Provide the [x, y] coordinate of the cell's center where the given text is located.  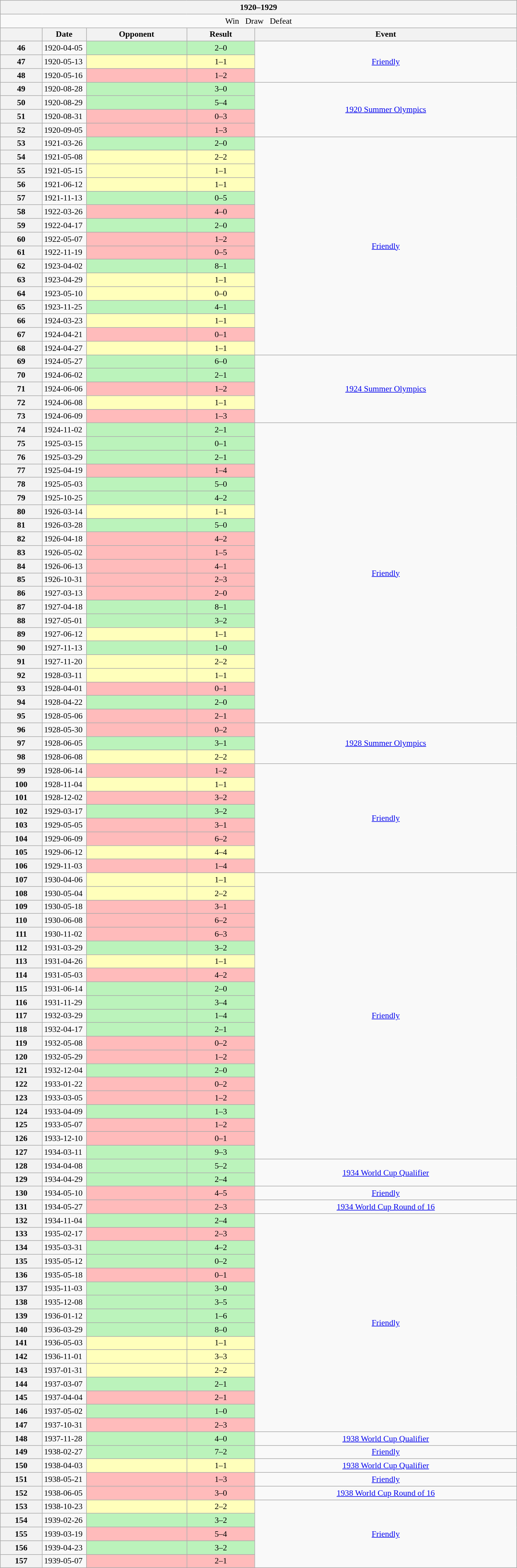
151 [21, 1480]
142 [21, 1357]
1927-04-18 [64, 607]
92 [21, 675]
1929-05-05 [64, 825]
104 [21, 839]
123 [21, 1098]
1934-11-04 [64, 1221]
87 [21, 607]
46 [21, 48]
1924-11-02 [64, 430]
1–6 [221, 1316]
1938-06-05 [64, 1493]
47 [21, 62]
81 [21, 525]
1920–1929 [258, 7]
1924 Summer Olympics [386, 389]
132 [21, 1221]
4–5 [221, 1193]
1928-04-01 [64, 689]
121 [21, 1071]
1920-05-16 [64, 75]
48 [21, 75]
1928 Summer Olympics [386, 743]
154 [21, 1521]
122 [21, 1084]
116 [21, 1002]
1928-04-22 [64, 703]
52 [21, 130]
1933-12-10 [64, 1139]
112 [21, 948]
63 [21, 280]
1929-06-09 [64, 839]
149 [21, 1452]
1930-11-02 [64, 934]
1931-03-29 [64, 948]
82 [21, 539]
1924-03-23 [64, 321]
1923-11-25 [64, 307]
139 [21, 1316]
128 [21, 1166]
54 [21, 157]
1924-06-02 [64, 375]
1928-03-11 [64, 675]
Opponent [136, 34]
1937-10-31 [64, 1425]
1926-04-18 [64, 539]
1920-05-13 [64, 62]
1923-05-10 [64, 293]
138 [21, 1302]
55 [21, 171]
1932-03-29 [64, 1016]
1933-03-05 [64, 1098]
96 [21, 730]
1927-03-13 [64, 593]
1936-01-12 [64, 1316]
1927-06-12 [64, 634]
1925-10-25 [64, 498]
91 [21, 662]
90 [21, 648]
78 [21, 484]
74 [21, 430]
155 [21, 1534]
1935-03-31 [64, 1248]
1937-05-02 [64, 1412]
1920-04-05 [64, 48]
1934-05-27 [64, 1207]
1935-11-03 [64, 1289]
64 [21, 293]
1924-06-08 [64, 403]
51 [21, 116]
1936-03-29 [64, 1330]
114 [21, 975]
113 [21, 962]
68 [21, 348]
1934-04-08 [64, 1166]
70 [21, 375]
1935-02-17 [64, 1234]
1935-12-08 [64, 1302]
148 [21, 1439]
1934-04-29 [64, 1180]
1938 World Cup Round of 16 [386, 1493]
144 [21, 1384]
145 [21, 1398]
157 [21, 1561]
124 [21, 1112]
57 [21, 198]
1926-06-13 [64, 566]
101 [21, 798]
65 [21, 307]
110 [21, 921]
135 [21, 1262]
0–0 [221, 293]
56 [21, 184]
1922-04-17 [64, 225]
1932-05-08 [64, 1043]
1–5 [221, 553]
86 [21, 593]
66 [21, 321]
156 [21, 1548]
1924-04-21 [64, 334]
76 [21, 457]
5–2 [221, 1166]
1926-03-14 [64, 512]
50 [21, 103]
1920-08-29 [64, 103]
3–4 [221, 1002]
134 [21, 1248]
1931-04-26 [64, 962]
1930-05-04 [64, 893]
Event [386, 34]
58 [21, 212]
106 [21, 866]
49 [21, 89]
108 [21, 893]
143 [21, 1371]
1931-06-14 [64, 989]
1925-05-03 [64, 484]
80 [21, 512]
1927-11-13 [64, 648]
1928-05-06 [64, 716]
4–4 [221, 852]
103 [21, 825]
69 [21, 362]
1922-05-07 [64, 239]
130 [21, 1193]
1923-04-02 [64, 266]
77 [21, 471]
1932-12-04 [64, 1071]
1921-11-13 [64, 198]
75 [21, 443]
146 [21, 1412]
98 [21, 757]
1928-06-14 [64, 771]
118 [21, 1030]
100 [21, 784]
1935-05-12 [64, 1262]
1926-05-02 [64, 553]
1928-06-08 [64, 757]
83 [21, 553]
1934-03-11 [64, 1152]
1932-05-29 [64, 1057]
1922-11-19 [64, 253]
61 [21, 253]
1925-04-19 [64, 471]
1927-11-20 [64, 662]
1937-03-07 [64, 1384]
59 [21, 225]
102 [21, 812]
99 [21, 771]
1928-06-05 [64, 743]
1920-08-28 [64, 89]
1929-06-12 [64, 852]
141 [21, 1343]
1931-11-29 [64, 1002]
1928-11-04 [64, 784]
1920-09-05 [64, 130]
7–2 [221, 1452]
1928-05-30 [64, 730]
1930-06-08 [64, 921]
1922-03-26 [64, 212]
147 [21, 1425]
1934-05-10 [64, 1193]
111 [21, 934]
8–0 [221, 1330]
89 [21, 634]
84 [21, 566]
72 [21, 403]
109 [21, 907]
1934 World Cup Round of 16 [386, 1207]
136 [21, 1275]
1928-12-02 [64, 798]
133 [21, 1234]
0–3 [221, 116]
1927-05-01 [64, 621]
6–0 [221, 362]
1936-11-01 [64, 1357]
1920-08-31 [64, 116]
1923-04-29 [64, 280]
137 [21, 1289]
125 [21, 1125]
1932-04-17 [64, 1030]
126 [21, 1139]
1933-05-07 [64, 1125]
79 [21, 498]
1939-04-23 [64, 1548]
127 [21, 1152]
93 [21, 689]
1935-05-18 [64, 1275]
97 [21, 743]
1929-03-17 [64, 812]
1934 World Cup Qualifier [386, 1172]
1939-02-26 [64, 1521]
1930-04-06 [64, 880]
Date [64, 34]
62 [21, 266]
1921-03-26 [64, 143]
88 [21, 621]
1937-01-31 [64, 1371]
1933-04-09 [64, 1112]
1937-11-28 [64, 1439]
1938-02-27 [64, 1452]
3–3 [221, 1357]
60 [21, 239]
140 [21, 1330]
1937-04-04 [64, 1398]
119 [21, 1043]
85 [21, 580]
150 [21, 1466]
71 [21, 389]
73 [21, 416]
1936-05-03 [64, 1343]
Win Draw Defeat [258, 21]
1933-01-22 [64, 1084]
1925-03-15 [64, 443]
6–3 [221, 934]
105 [21, 852]
153 [21, 1507]
1926-10-31 [64, 580]
1939-03-19 [64, 1534]
1924-06-09 [64, 416]
67 [21, 334]
53 [21, 143]
120 [21, 1057]
1938-05-21 [64, 1480]
117 [21, 1016]
1930-05-18 [64, 907]
Result [221, 34]
152 [21, 1493]
95 [21, 716]
1926-03-28 [64, 525]
3–5 [221, 1302]
107 [21, 880]
1921-06-12 [64, 184]
1921-05-08 [64, 157]
1938-10-23 [64, 1507]
9–3 [221, 1152]
131 [21, 1207]
1924-05-27 [64, 362]
1925-03-29 [64, 457]
1924-06-06 [64, 389]
129 [21, 1180]
1939-05-07 [64, 1561]
1920 Summer Olympics [386, 109]
115 [21, 989]
1921-05-15 [64, 171]
1924-04-27 [64, 348]
94 [21, 703]
1929-11-03 [64, 866]
1938-04-03 [64, 1466]
1931-05-03 [64, 975]
